Find where the given text appears and provide that cell's center as [x, y] coordinate. 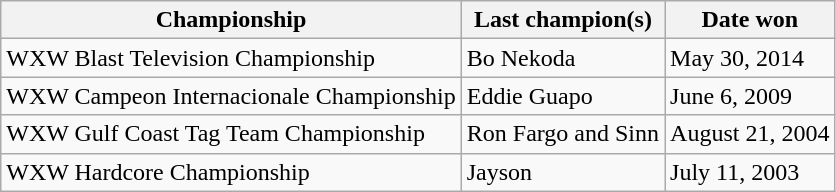
WXW Gulf Coast Tag Team Championship [231, 134]
August 21, 2004 [750, 134]
Eddie Guapo [562, 96]
WXW Blast Television Championship [231, 58]
May 30, 2014 [750, 58]
WXW Campeon Internacionale Championship [231, 96]
July 11, 2003 [750, 172]
WXW Hardcore Championship [231, 172]
June 6, 2009 [750, 96]
Championship [231, 20]
Bo Nekoda [562, 58]
Ron Fargo and Sinn [562, 134]
Last champion(s) [562, 20]
Jayson [562, 172]
Date won [750, 20]
